Extract the [x, y] coordinate from the center of the cell holding the provided text.  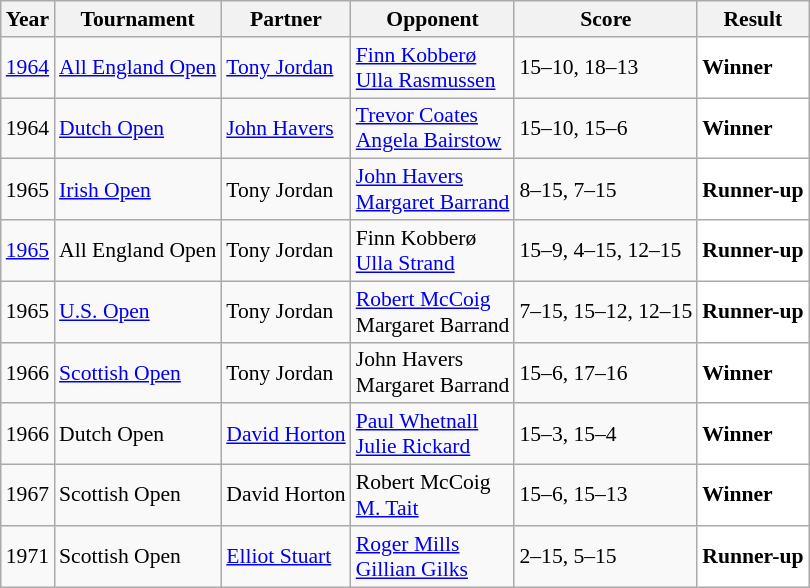
1967 [28, 496]
15–6, 15–13 [606, 496]
Irish Open [138, 190]
Result [752, 19]
Robert McCoig Margaret Barrand [433, 312]
1971 [28, 556]
15–6, 17–16 [606, 372]
Year [28, 19]
Partner [286, 19]
Finn Kobberø Ulla Rasmussen [433, 68]
U.S. Open [138, 312]
15–9, 4–15, 12–15 [606, 250]
Opponent [433, 19]
Robert McCoig M. Tait [433, 496]
John Havers [286, 128]
7–15, 15–12, 12–15 [606, 312]
Elliot Stuart [286, 556]
15–10, 15–6 [606, 128]
Trevor Coates Angela Bairstow [433, 128]
Finn Kobberø Ulla Strand [433, 250]
15–3, 15–4 [606, 434]
Tournament [138, 19]
8–15, 7–15 [606, 190]
Roger Mills Gillian Gilks [433, 556]
Paul Whetnall Julie Rickard [433, 434]
15–10, 18–13 [606, 68]
Score [606, 19]
2–15, 5–15 [606, 556]
